For the text-containing cell, return its midpoint in [x, y] coordinate format. 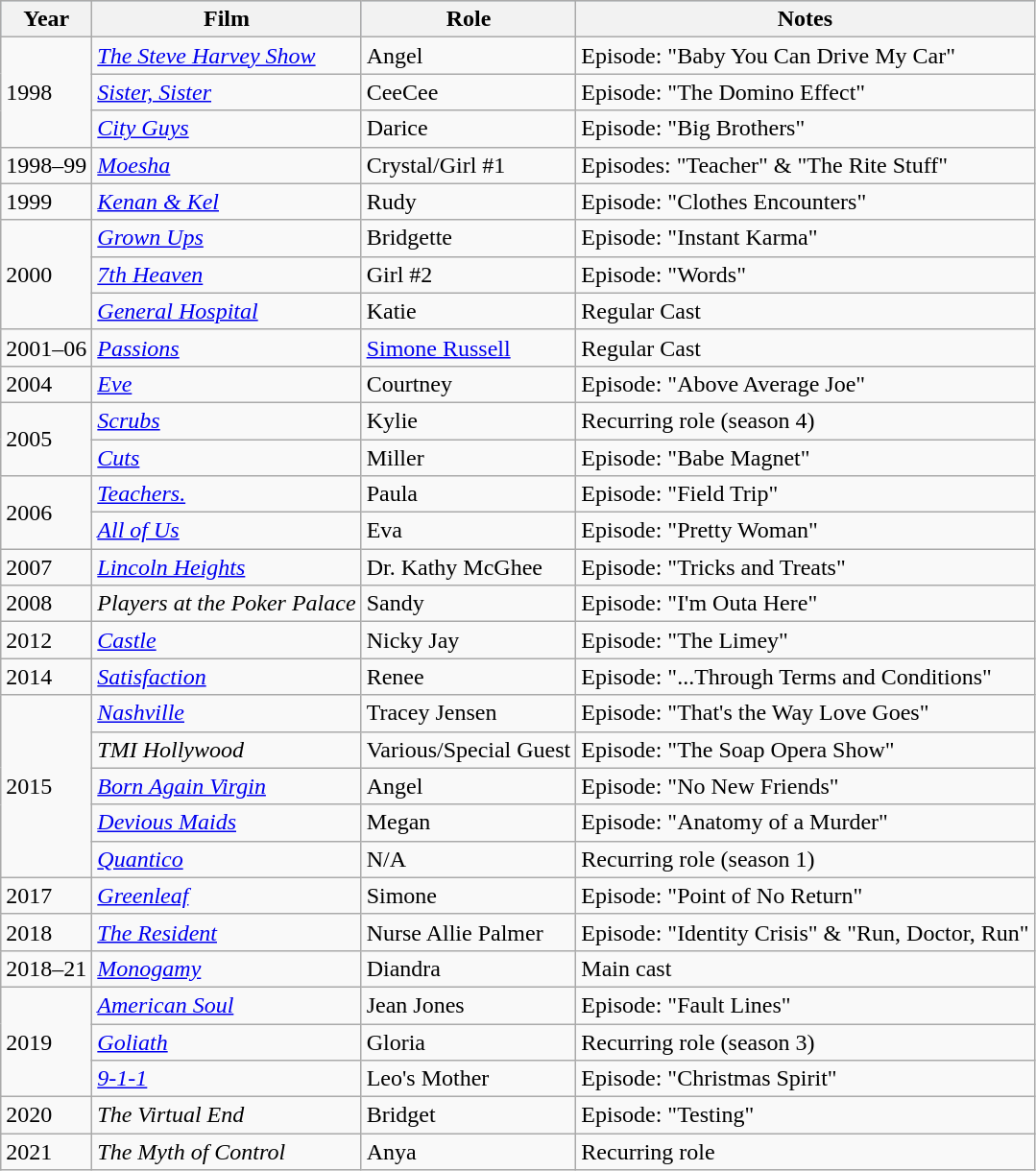
Episodes: "Teacher" & "The Rite Stuff" [805, 165]
Lincoln Heights [227, 567]
Megan [469, 823]
General Hospital [227, 311]
Sandy [469, 604]
2021 [46, 1152]
Episode: "Baby You Can Drive My Car" [805, 56]
Cuts [227, 458]
Dr. Kathy McGhee [469, 567]
Year [46, 19]
Episode: "No New Friends" [805, 786]
2018 [46, 932]
Born Again Virgin [227, 786]
Grown Ups [227, 238]
TMI Hollywood [227, 750]
Passions [227, 347]
Episode: "Point of No Return" [805, 896]
Episode: "Tricks and Treats" [805, 567]
Episode: "Instant Karma" [805, 238]
Miller [469, 458]
Moesha [227, 165]
Jean Jones [469, 1005]
9-1-1 [227, 1079]
Episode: "...Through Terms and Conditions" [805, 677]
Episode: "Big Brothers" [805, 129]
2007 [46, 567]
2006 [46, 513]
The Virtual End [227, 1115]
1998–99 [46, 165]
Recurring role [805, 1152]
N/A [469, 859]
City Guys [227, 129]
Episode: "Above Average Joe" [805, 384]
7th Heaven [227, 275]
Main cast [805, 968]
Girl #2 [469, 275]
Bridgette [469, 238]
Recurring role (season 4) [805, 420]
Eve [227, 384]
1998 [46, 92]
CeeCee [469, 92]
Tracey Jensen [469, 713]
Castle [227, 640]
Episode: "Testing" [805, 1115]
2000 [46, 275]
Simone Russell [469, 347]
All of Us [227, 531]
Recurring role (season 3) [805, 1041]
2004 [46, 384]
Episode: "Anatomy of a Murder" [805, 823]
Simone [469, 896]
2017 [46, 896]
Greenleaf [227, 896]
Kylie [469, 420]
Gloria [469, 1041]
Nurse Allie Palmer [469, 932]
Rudy [469, 202]
Episode: "Field Trip" [805, 494]
Monogamy [227, 968]
Darice [469, 129]
Courtney [469, 384]
Episode: "I'm Outa Here" [805, 604]
Katie [469, 311]
Teachers. [227, 494]
Diandra [469, 968]
2015 [46, 786]
2008 [46, 604]
2020 [46, 1115]
Episode: "The Domino Effect" [805, 92]
Role [469, 19]
Quantico [227, 859]
The Myth of Control [227, 1152]
The Resident [227, 932]
2019 [46, 1041]
Episode: "The Limey" [805, 640]
2012 [46, 640]
1999 [46, 202]
Episode: "That's the Way Love Goes" [805, 713]
Satisfaction [227, 677]
Nashville [227, 713]
Film [227, 19]
Recurring role (season 1) [805, 859]
Sister, Sister [227, 92]
Devious Maids [227, 823]
Episode: "Babe Magnet" [805, 458]
2001–06 [46, 347]
American Soul [227, 1005]
2018–21 [46, 968]
Crystal/Girl #1 [469, 165]
Nicky Jay [469, 640]
2005 [46, 439]
Scrubs [227, 420]
Episode: "Pretty Woman" [805, 531]
Various/Special Guest [469, 750]
Episode: "Words" [805, 275]
Episode: "The Soap Opera Show" [805, 750]
Episode: "Christmas Spirit" [805, 1079]
Episode: "Identity Crisis" & "Run, Doctor, Run" [805, 932]
Eva [469, 531]
Players at the Poker Palace [227, 604]
The Steve Harvey Show [227, 56]
2014 [46, 677]
Episode: "Clothes Encounters" [805, 202]
Renee [469, 677]
Anya [469, 1152]
Notes [805, 19]
Episode: "Fault Lines" [805, 1005]
Goliath [227, 1041]
Paula [469, 494]
Kenan & Kel [227, 202]
Leo's Mother [469, 1079]
Bridget [469, 1115]
